Identify which cell holds the provided text, then report its [x, y] central coordinate. 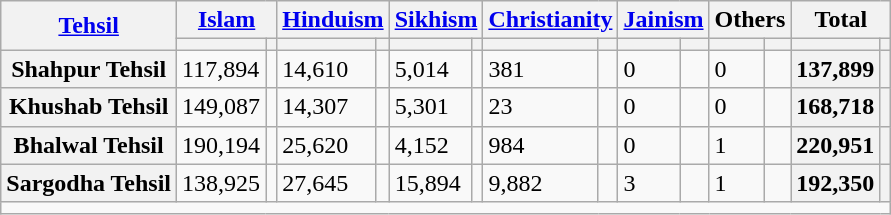
14,610 [326, 69]
Islam [227, 20]
Sikhism [436, 20]
Jainism [664, 20]
Total [841, 20]
138,925 [222, 183]
15,894 [430, 183]
Others [750, 20]
Sargodha Tehsil [89, 183]
3 [649, 183]
27,645 [326, 183]
Hinduism [333, 20]
190,194 [222, 145]
5,014 [430, 69]
381 [540, 69]
25,620 [326, 145]
Shahpur Tehsil [89, 69]
117,894 [222, 69]
984 [540, 145]
5,301 [430, 107]
137,899 [836, 69]
Khushab Tehsil [89, 107]
192,350 [836, 183]
23 [540, 107]
220,951 [836, 145]
149,087 [222, 107]
Christianity [550, 20]
Bhalwal Tehsil [89, 145]
14,307 [326, 107]
9,882 [540, 183]
4,152 [430, 145]
Tehsil [89, 26]
168,718 [836, 107]
